Identify which cell holds the provided text, then report its (x, y) central coordinate. 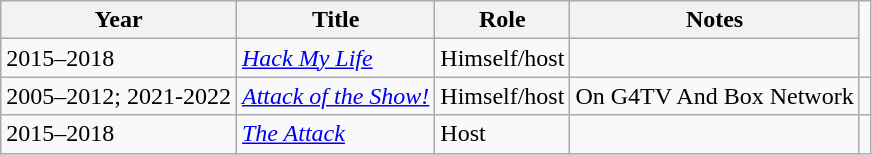
Attack of the Show! (335, 96)
The Attack (335, 134)
Role (502, 20)
Host (502, 134)
Notes (714, 20)
On G4TV And Box Network (714, 96)
Year (119, 20)
Title (335, 20)
Hack My Life (335, 58)
2005–2012; 2021-2022 (119, 96)
